Determine the [X, Y] coordinate at the center of the cell enclosing the given text.  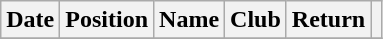
Position [107, 20]
Name [190, 20]
Club [256, 20]
Return [328, 20]
Date [30, 20]
